Return the [x, y] coordinate for the center point of the cell that contains the specified text.  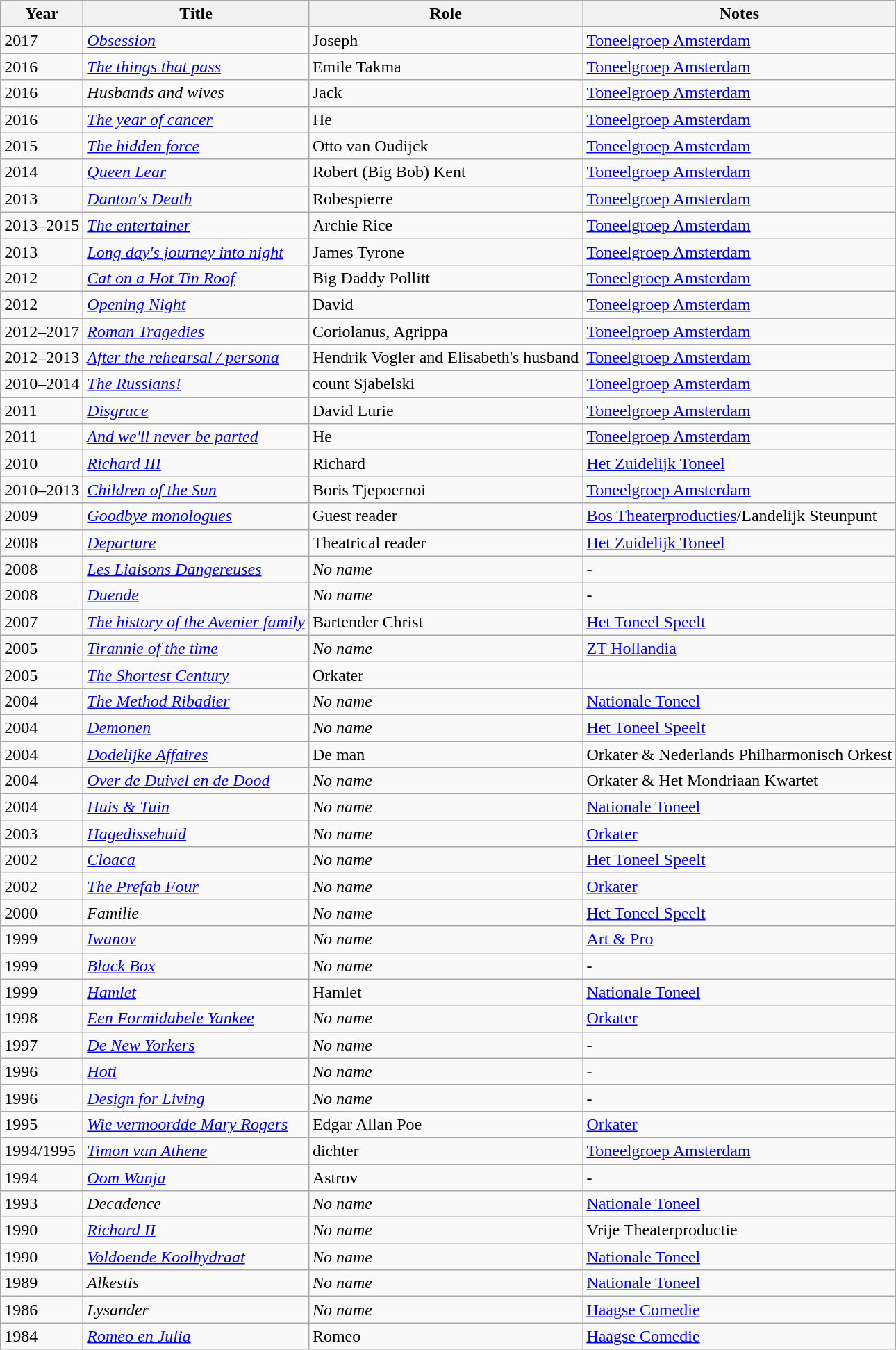
Opening Night [196, 304]
Roman Tragedies [196, 331]
1993 [42, 1204]
2007 [42, 622]
Title [196, 14]
2012–2013 [42, 358]
Over de Duivel en de Dood [196, 781]
Timon van Athene [196, 1151]
Role [445, 14]
Romeo [445, 1336]
2010–2013 [42, 490]
Richard II [196, 1230]
Familie [196, 913]
2012–2017 [42, 331]
Hendrik Vogler and Elisabeth's husband [445, 358]
Bartender Christ [445, 622]
Hoti [196, 1071]
Duende [196, 595]
Les Liaisons Dangereuses [196, 569]
1994/1995 [42, 1151]
Dodelijke Affaires [196, 754]
Robert (Big Bob) Kent [445, 172]
1997 [42, 1045]
The hidden force [196, 146]
James Tyrone [445, 252]
Orkater & Nederlands Philharmonisch Orkest [739, 754]
Boris Tjepoernoi [445, 490]
Astrov [445, 1178]
Orkater & Het Mondriaan Kwartet [739, 781]
Wie vermoordde Mary Rogers [196, 1124]
Long day's journey into night [196, 252]
The Shortest Century [196, 675]
Otto van Oudijck [445, 146]
1989 [42, 1283]
2003 [42, 834]
Oom Wanja [196, 1178]
Danton's Death [196, 199]
Decadence [196, 1204]
2010 [42, 463]
Richard III [196, 463]
Voldoende Koolhydraat [196, 1257]
Robespierre [445, 199]
2014 [42, 172]
The Russians! [196, 384]
Romeo en Julia [196, 1336]
The year of cancer [196, 120]
ZT Hollandia [739, 648]
After the rehearsal / persona [196, 358]
count Sjabelski [445, 384]
Lysander [196, 1310]
The Method Ribadier [196, 701]
2013–2015 [42, 225]
1986 [42, 1310]
Guest reader [445, 516]
1995 [42, 1124]
Art & Pro [739, 939]
The history of the Avenier family [196, 622]
Richard [445, 463]
Een Formidabele Yankee [196, 1019]
Theatrical reader [445, 543]
Joseph [445, 40]
1998 [42, 1019]
Cat on a Hot Tin Roof [196, 278]
Edgar Allan Poe [445, 1124]
Black Box [196, 966]
The Prefab Four [196, 887]
Goodbye monologues [196, 516]
Husbands and wives [196, 93]
Notes [739, 14]
De man [445, 754]
David [445, 304]
Design for Living [196, 1098]
Demonen [196, 727]
And we'll never be parted [196, 437]
2010–2014 [42, 384]
Coriolanus, Agrippa [445, 331]
1984 [42, 1336]
David Lurie [445, 411]
Big Daddy Pollitt [445, 278]
Disgrace [196, 411]
2000 [42, 913]
The things that pass [196, 67]
Queen Lear [196, 172]
2017 [42, 40]
Iwanov [196, 939]
Year [42, 14]
Archie Rice [445, 225]
Emile Takma [445, 67]
dichter [445, 1151]
Obsession [196, 40]
1994 [42, 1178]
Alkestis [196, 1283]
The entertainer [196, 225]
2015 [42, 146]
Children of the Sun [196, 490]
Vrije Theaterproductie [739, 1230]
Cloaca [196, 860]
De New Yorkers [196, 1045]
Bos Theaterproducties/Landelijk Steunpunt [739, 516]
2009 [42, 516]
Huis & Tuin [196, 807]
Tirannie of the time [196, 648]
Departure [196, 543]
Jack [445, 93]
Hagedissehuid [196, 834]
